Detect which cell encompasses the target text, then output its (x, y) center coordinate. 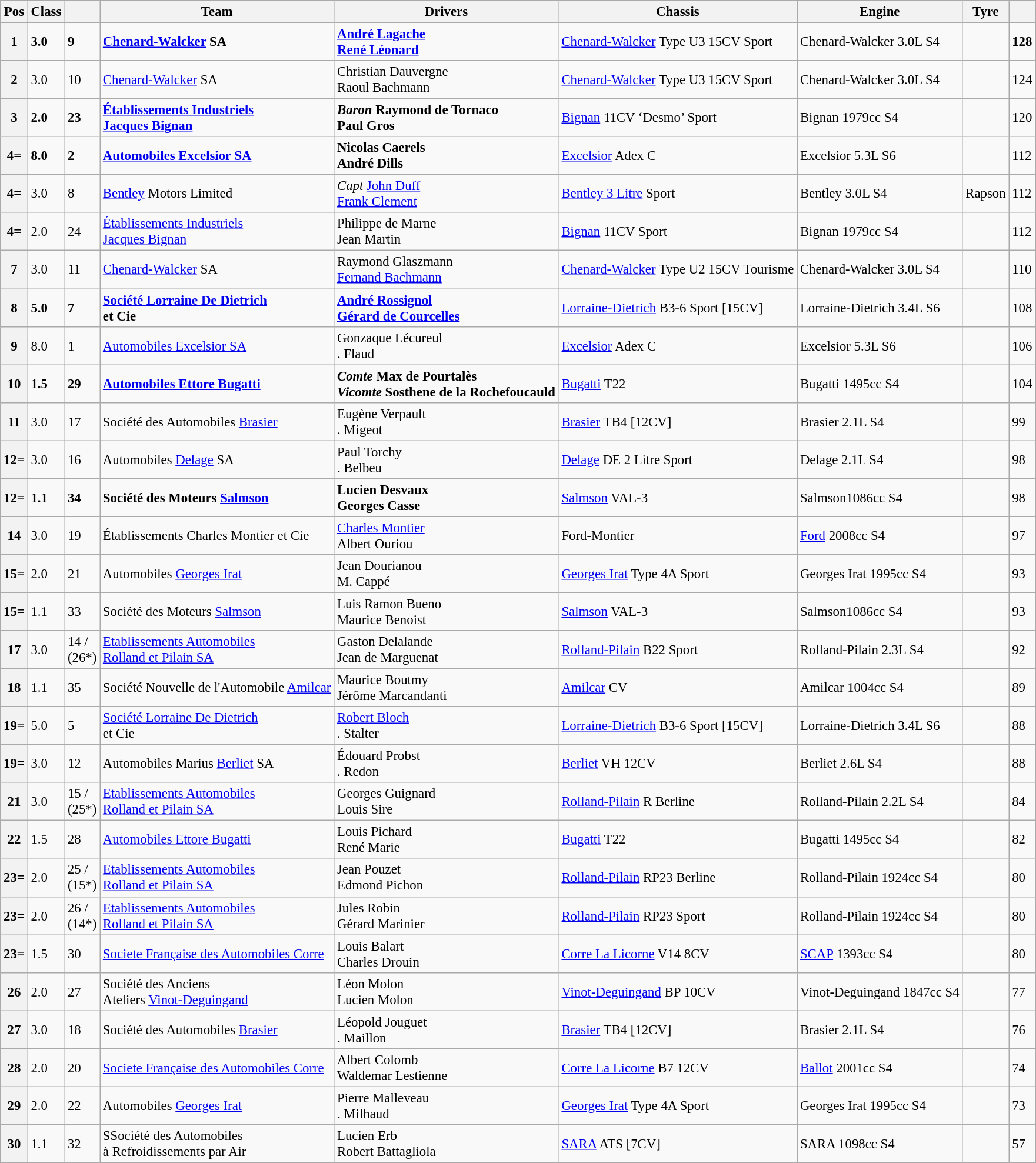
Delage 2.1L S4 (880, 460)
Bignan 11CV ‘Desmo’ Sport (678, 118)
76 (1022, 1029)
57 (1022, 1144)
André Rossignol Gérard de Courcelles (446, 308)
77 (1022, 992)
5 (82, 726)
19 (82, 535)
Berliet VH 12CV (678, 764)
24 (82, 232)
Bignan 11CV Sport (678, 232)
Engine (880, 12)
Luis Ramon Bueno Maurice Benoist (446, 612)
35 (82, 688)
SCAP 1393cc S4 (880, 954)
16 (82, 460)
32 (82, 1144)
Eugène Verpault . Migeot (446, 421)
74 (1022, 1068)
Georges Guignard Louis Sire (446, 801)
Louis Pichard René Marie (446, 840)
Vinot-Deguingand 1847cc S4 (880, 992)
26 (14, 992)
Ballot 2001cc S4 (880, 1068)
Rolland-Pilain R Berline (678, 801)
Chenard-Walcker Type U2 15CV Tourisme (678, 269)
Capt John Duff Frank Clement (446, 194)
Rolland-Pilain RP23 Berline (678, 878)
Raymond Glaszmann Fernand Bachmann (446, 269)
Team (217, 12)
Gonzaque Lécureul . Flaud (446, 346)
Établissements Charles Montier et Cie (217, 535)
Ford-Montier (678, 535)
Vinot-Deguingand BP 10CV (678, 992)
Philippe de Marne Jean Martin (446, 232)
Société Nouvelle de l'Automobile Amilcar (217, 688)
97 (1022, 535)
128 (1022, 42)
Rapson (986, 194)
Léopold Jouguet . Maillon (446, 1029)
25 /(15*) (82, 878)
Comte Max de Pourtalès Vicomte Sosthene de la Rochefoucauld (446, 384)
Drivers (446, 12)
Delage DE 2 Litre Sport (678, 460)
Bentley 3 Litre Sport (678, 194)
110 (1022, 269)
Christian Dauvergne Raoul Bachmann (446, 80)
Ford 2008cc S4 (880, 535)
SSociété des Automobiles à Refroidissements par Air (217, 1144)
120 (1022, 118)
73 (1022, 1106)
Corre La Licorne V14 8CV (678, 954)
Paul Torchy . Belbeu (446, 460)
12 (82, 764)
Pierre Malleveau . Milhaud (446, 1106)
Rolland-Pilain 2.2L S4 (880, 801)
124 (1022, 80)
SARA ATS [7CV] (678, 1144)
82 (1022, 840)
Rolland-Pilain B22 Sport (678, 649)
Automobiles Marius Berliet SA (217, 764)
Nicolas Caerels André Dills (446, 155)
33 (82, 612)
3 (14, 118)
23 (82, 118)
14 /(26*) (82, 649)
Class (46, 12)
André Lagache René Léonard (446, 42)
89 (1022, 688)
Jean Pouzet Edmond Pichon (446, 878)
Lucien Desvaux Georges Casse (446, 498)
84 (1022, 801)
20 (82, 1068)
Berliet 2.6L S4 (880, 764)
Rolland-Pilain RP23 Sport (678, 915)
Louis Balart Charles Drouin (446, 954)
SARA 1098cc S4 (880, 1144)
Édouard Probst . Redon (446, 764)
26 /(14*) (82, 915)
104 (1022, 384)
99 (1022, 421)
Jean Dourianou M. Cappé (446, 574)
Société des AnciensAteliers Vinot-Deguingand (217, 992)
Baron Raymond de Tornaco Paul Gros (446, 118)
Bentley Motors Limited (217, 194)
Automobiles Delage SA (217, 460)
92 (1022, 649)
Chassis (678, 12)
Pos (14, 12)
Rolland-Pilain 2.3L S4 (880, 649)
Tyre (986, 12)
14 (14, 535)
Amilcar CV (678, 688)
Lucien Erb Robert Battagliola (446, 1144)
108 (1022, 308)
Jules Robin Gérard Marinier (446, 915)
Corre La Licorne B7 12CV (678, 1068)
Maurice Boutmy Jérôme Marcandanti (446, 688)
Charles Montier Albert Ouriou (446, 535)
34 (82, 498)
106 (1022, 346)
Léon Molon Lucien Molon (446, 992)
Bentley 3.0L S4 (880, 194)
Gaston Delalande Jean de Marguenat (446, 649)
Albert Colomb Waldemar Lestienne (446, 1068)
15 /(25*) (82, 801)
Amilcar 1004cc S4 (880, 688)
Robert Bloch . Stalter (446, 726)
